Locate the cell with the specified text and output its [X, Y] center coordinate. 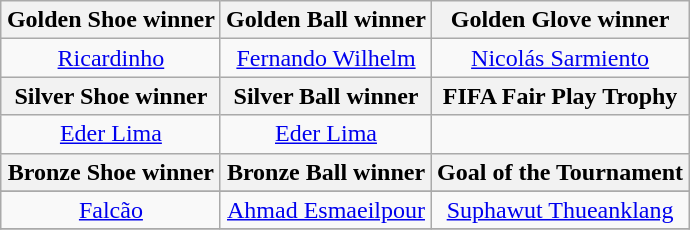
Golden Glove winner [560, 20]
Golden Ball winner [326, 20]
Fernando Wilhelm [326, 58]
Bronze Ball winner [326, 172]
Nicolás Sarmiento [560, 58]
FIFA Fair Play Trophy [560, 96]
Suphawut Thueanklang [560, 210]
Silver Shoe winner [110, 96]
Golden Shoe winner [110, 20]
Goal of the Tournament [560, 172]
Ricardinho [110, 58]
Bronze Shoe winner [110, 172]
Falcão [110, 210]
Ahmad Esmaeilpour [326, 210]
Silver Ball winner [326, 96]
